Pinpoint the cell where the given text exists, returning its [X, Y] midpoint coordinate. 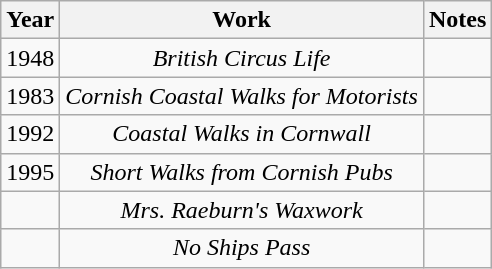
Mrs. Raeburn's Waxwork [242, 210]
1983 [30, 96]
1948 [30, 58]
Work [242, 20]
Year [30, 20]
Coastal Walks in Cornwall [242, 134]
1995 [30, 172]
Short Walks from Cornish Pubs [242, 172]
Cornish Coastal Walks for Motorists [242, 96]
1992 [30, 134]
Notes [457, 20]
British Circus Life [242, 58]
No Ships Pass [242, 248]
